Search for the cell housing the specified text and yield its (X, Y) center coordinate. 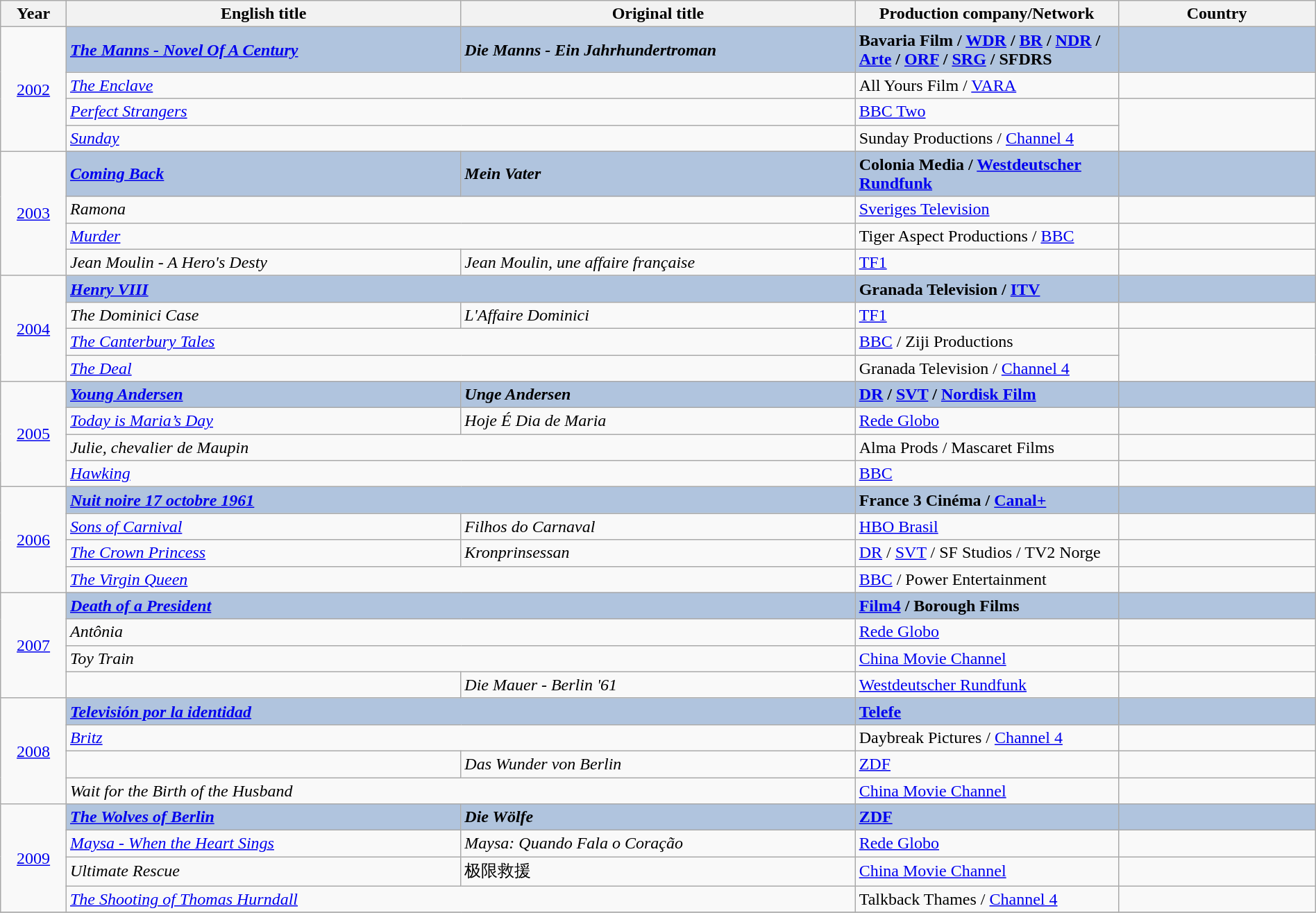
Die Manns - Ein Jahrhundertroman (658, 50)
Talkback Thames / Channel 4 (987, 899)
BBC / Ziji Productions (987, 341)
BBC (987, 474)
Granada Television / ITV (987, 289)
DR / SVT / Nordisk Film (987, 395)
Kronprinsessan (658, 553)
Original title (658, 14)
Bavaria Film / WDR / BR / NDR / Arte / ORF / SRG / SFDRS (987, 50)
2005 (33, 434)
Sunday (461, 138)
L'Affaire Dominici (658, 315)
Coming Back (263, 173)
Tiger Aspect Productions / BBC (987, 236)
The Crown Princess (263, 553)
Sons of Carnival (263, 527)
极限救援 (658, 871)
Britz (461, 737)
Film4 / Borough Films (987, 606)
Julie, chevalier de Maupin (461, 447)
2003 (33, 214)
The Dominici Case (263, 315)
Die Wölfe (658, 817)
Death of a President (461, 606)
Maysa - When the Heart Sings (263, 844)
Henry VIII (461, 289)
2002 (33, 89)
Die Mauer - Berlin '61 (658, 685)
Young Andersen (263, 395)
2008 (33, 751)
All Yours Film / VARA (987, 85)
Jean Moulin, une affaire française (658, 262)
English title (263, 14)
Mein Vater (658, 173)
Perfect Strangers (461, 112)
DR / SVT / SF Studios / TV2 Norge (987, 553)
The Manns - Novel Of A Century (263, 50)
2004 (33, 328)
Unge Andersen (658, 395)
Hoje É Dia de Maria (658, 421)
2009 (33, 859)
HBO Brasil (987, 527)
BBC Two (987, 112)
Nuit noire 17 octobre 1961 (461, 500)
Ramona (461, 210)
Telefe (987, 711)
Toy Train (461, 658)
Maysa: Quando Fala o Coração (658, 844)
Westdeutscher Rundfunk (987, 685)
Murder (461, 236)
The Wolves of Berlin (263, 817)
Jean Moulin - A Hero's Desty (263, 262)
The Deal (461, 368)
The Canterbury Tales (461, 341)
Wait for the Birth of the Husband (461, 790)
Antônia (461, 632)
Alma Prods / Mascaret Films (987, 447)
2007 (33, 645)
Today is Maria’s Day (263, 421)
Sveriges Television (987, 210)
Country (1217, 14)
BBC / Power Entertainment (987, 579)
Production company/Network (987, 14)
Colonia Media / Westdeutscher Rundfunk (987, 173)
Das Wunder von Berlin (658, 764)
Daybreak Pictures / Channel 4 (987, 737)
Hawking (461, 474)
The Virgin Queen (461, 579)
Granada Television / Channel 4 (987, 368)
Ultimate Rescue (263, 871)
Televisión por la identidad (461, 711)
The Shooting of Thomas Hurndall (461, 899)
France 3 Cinéma / Canal+ (987, 500)
Sunday Productions / Channel 4 (987, 138)
Filhos do Carnaval (658, 527)
2006 (33, 540)
Year (33, 14)
The Enclave (461, 85)
